Locate the cell with the specified text and output its [x, y] center coordinate. 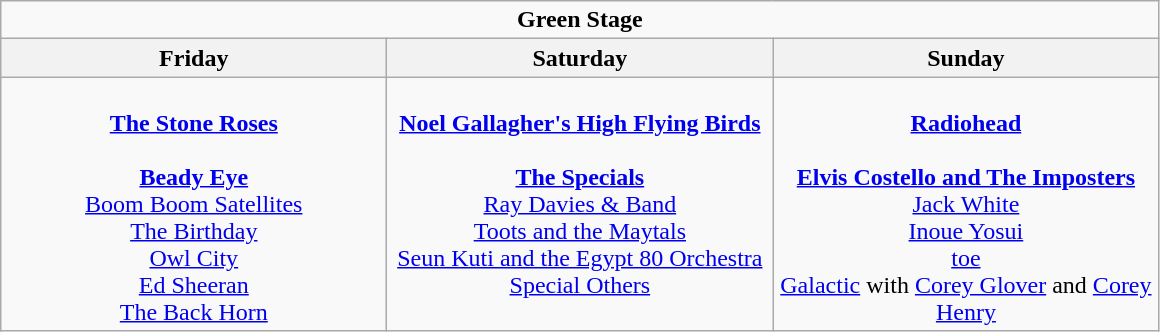
Radiohead Elvis Costello and The Imposters Jack White Inoue Yosui toe Galactic with Corey Glover and Corey Henry [966, 204]
Noel Gallagher's High Flying Birds The Specials Ray Davies & Band Toots and the Maytals Seun Kuti and the Egypt 80 Orchestra Special Others [580, 204]
The Stone Roses Beady Eye Boom Boom Satellites The Birthday Owl City Ed Sheeran The Back Horn [194, 204]
Friday [194, 58]
Green Stage [580, 20]
Saturday [580, 58]
Sunday [966, 58]
